Output the (X, Y) coordinate of the center of the cell containing the given text.  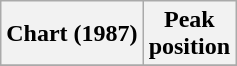
Chart (1987) (72, 34)
Peakposition (189, 34)
